Detect which cell encompasses the target text, then output its [X, Y] center coordinate. 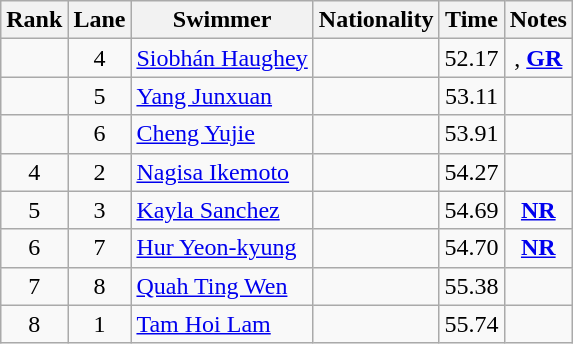
Time [472, 20]
53.91 [472, 134]
, GR [538, 58]
Nagisa Ikemoto [222, 172]
Yang Junxuan [222, 96]
Quah Ting Wen [222, 286]
53.11 [472, 96]
2 [100, 172]
55.38 [472, 286]
Siobhán Haughey [222, 58]
54.27 [472, 172]
Rank [34, 20]
Kayla Sanchez [222, 210]
Swimmer [222, 20]
Nationality [376, 20]
Notes [538, 20]
Cheng Yujie [222, 134]
55.74 [472, 324]
Hur Yeon-kyung [222, 248]
3 [100, 210]
52.17 [472, 58]
Tam Hoi Lam [222, 324]
54.70 [472, 248]
54.69 [472, 210]
1 [100, 324]
Lane [100, 20]
